Search for the cell housing the specified text and yield its [x, y] center coordinate. 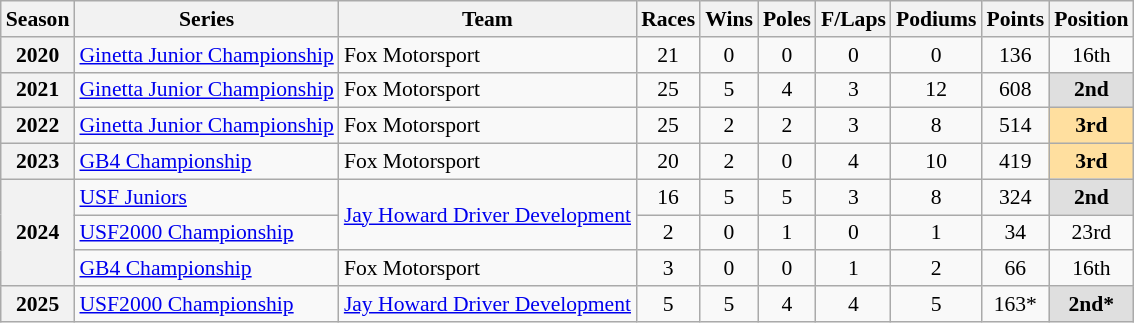
2025 [38, 304]
12 [936, 90]
34 [1015, 233]
16 [668, 197]
Podiums [936, 19]
Series [206, 19]
Points [1015, 19]
514 [1015, 126]
66 [1015, 269]
20 [668, 162]
Poles [787, 19]
23rd [1091, 233]
Team [488, 19]
419 [1015, 162]
Wins [729, 19]
163* [1015, 304]
USF Juniors [206, 197]
Season [38, 19]
2021 [38, 90]
10 [936, 162]
2022 [38, 126]
Races [668, 19]
Position [1091, 19]
F/Laps [854, 19]
2nd* [1091, 304]
324 [1015, 197]
608 [1015, 90]
2023 [38, 162]
2024 [38, 232]
2020 [38, 55]
136 [1015, 55]
21 [668, 55]
